Find where the given text appears and provide that cell's center as [x, y] coordinate. 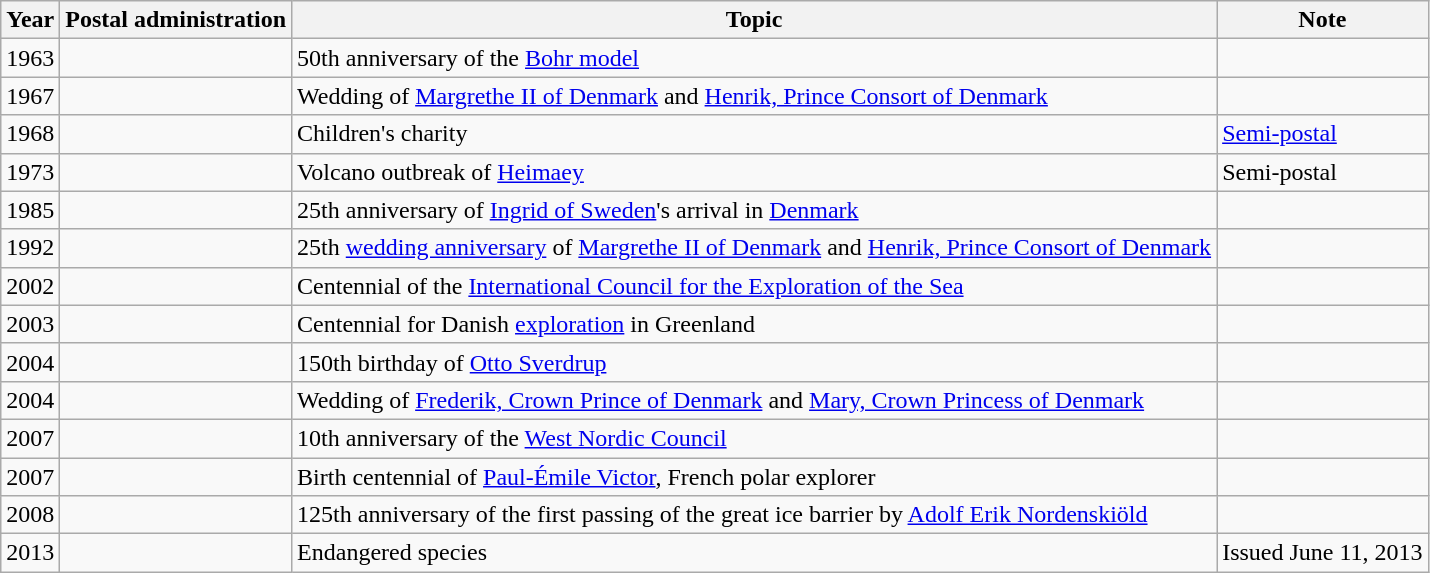
50th anniversary of the Bohr model [754, 58]
25th wedding anniversary of Margrethe II of Denmark and Henrik, Prince Consort of Denmark [754, 248]
Note [1323, 20]
Birth centennial of Paul-Émile Victor, French polar explorer [754, 477]
Wedding of Margrethe II of Denmark and Henrik, Prince Consort of Denmark [754, 96]
Children's charity [754, 134]
2003 [30, 324]
25th anniversary of Ingrid of Sweden's arrival in Denmark [754, 210]
Endangered species [754, 553]
Year [30, 20]
Topic [754, 20]
2013 [30, 553]
1968 [30, 134]
1967 [30, 96]
125th anniversary of the first passing of the great ice barrier by Adolf Erik Nordenskiöld [754, 515]
Postal administration [176, 20]
150th birthday of Otto Sverdrup [754, 362]
1992 [30, 248]
Centennial of the International Council for the Exploration of the Sea [754, 286]
Wedding of Frederik, Crown Prince of Denmark and Mary, Crown Princess of Denmark [754, 400]
1985 [30, 210]
10th anniversary of the West Nordic Council [754, 438]
1973 [30, 172]
1963 [30, 58]
2002 [30, 286]
Issued June 11, 2013 [1323, 553]
2008 [30, 515]
Volcano outbreak of Heimaey [754, 172]
Centennial for Danish exploration in Greenland [754, 324]
